Search for the cell housing the specified text and yield its [X, Y] center coordinate. 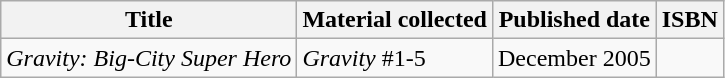
Gravity: Big-City Super Hero [149, 58]
ISBN [690, 20]
December 2005 [574, 58]
Title [149, 20]
Material collected [395, 20]
Gravity #1-5 [395, 58]
Published date [574, 20]
